Identify which cell holds the provided text, then report its (x, y) central coordinate. 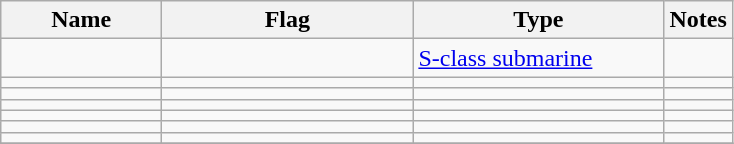
Type (538, 20)
Flag (288, 20)
Notes (698, 20)
Name (82, 20)
S-class submarine (538, 58)
